Return the [X, Y] coordinate for the center point of the cell that contains the specified text.  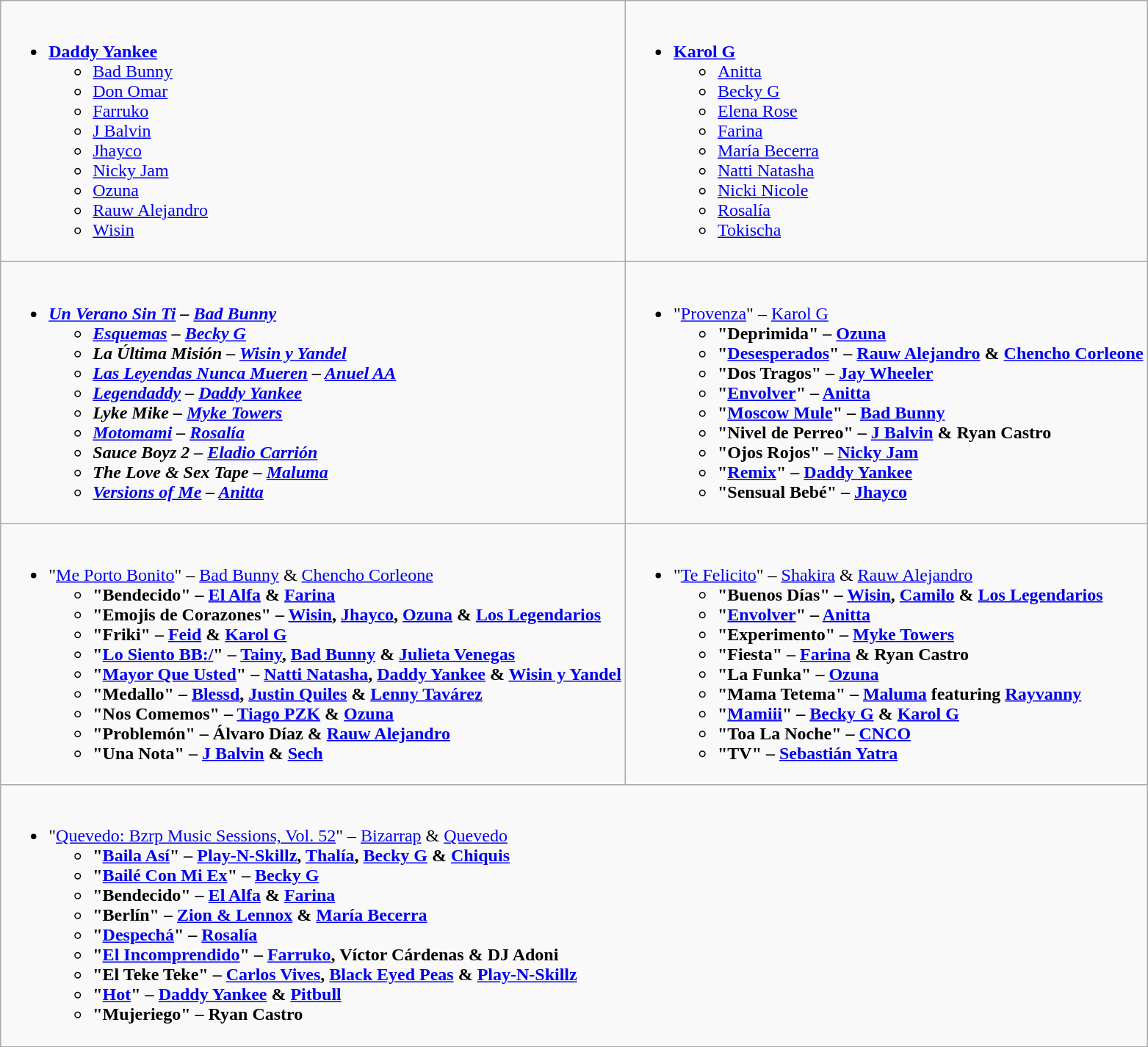
Daddy YankeeBad BunnyDon OmarFarrukoJ BalvinJhaycoNicky JamOzunaRauw AlejandroWisin [313, 131]
Karol GAnittaBecky GElena RoseFarinaMaría BecerraNatti NatashaNicki NicoleRosalíaTokischa [886, 131]
